Search for the cell housing the specified text and yield its [X, Y] center coordinate. 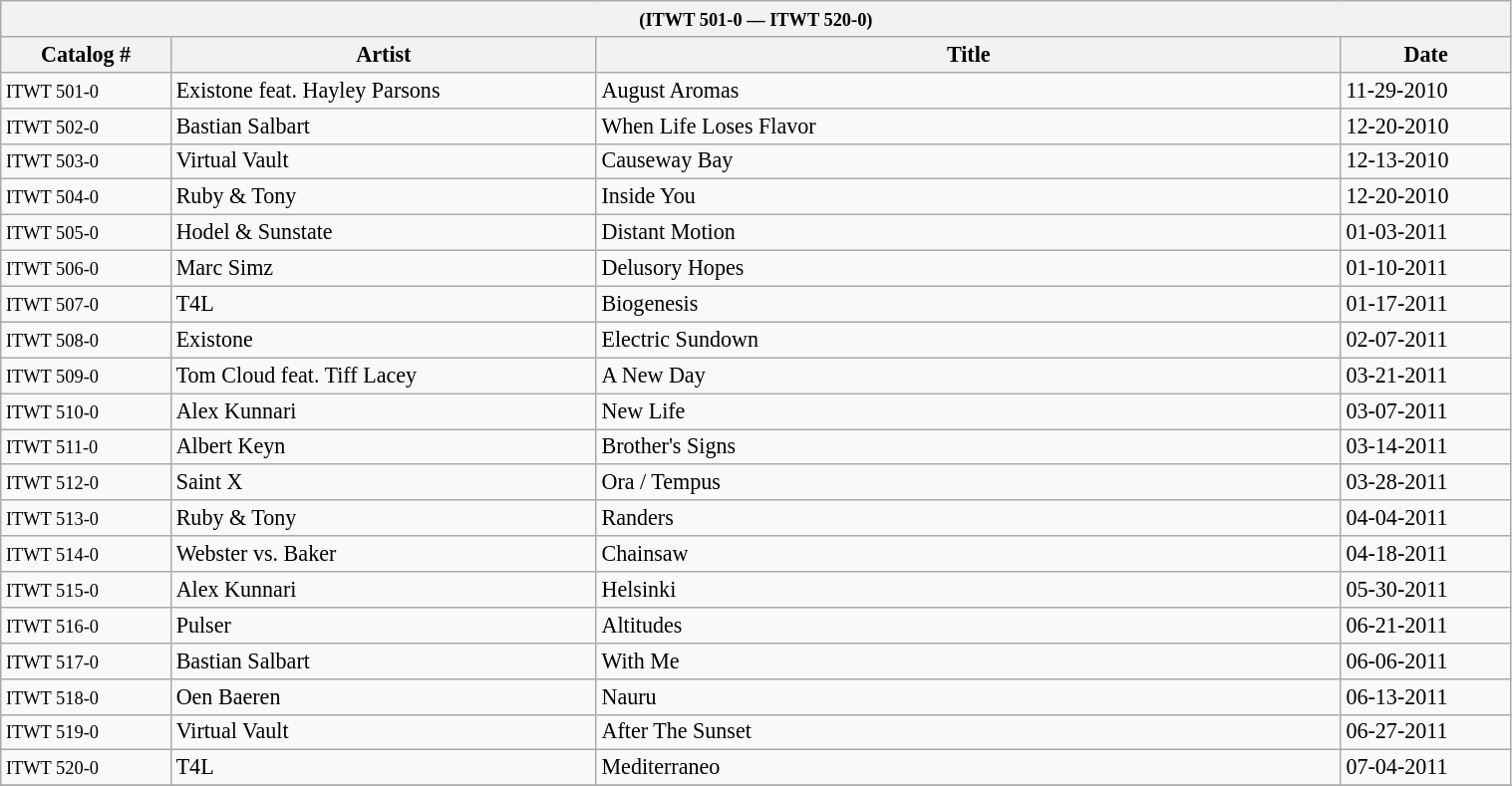
Brother's Signs [969, 446]
06-27-2011 [1425, 732]
Mediterraneo [969, 768]
ITWT 505-0 [86, 232]
ITWT 514-0 [86, 554]
03-14-2011 [1425, 446]
Biogenesis [969, 304]
01-17-2011 [1425, 304]
Date [1425, 54]
Albert Keyn [383, 446]
ITWT 509-0 [86, 376]
Title [969, 54]
ITWT 501-0 [86, 90]
ITWT 519-0 [86, 732]
Artist [383, 54]
Chainsaw [969, 554]
Tom Cloud feat. Tiff Lacey [383, 376]
05-30-2011 [1425, 589]
August Aromas [969, 90]
Marc Simz [383, 268]
02-07-2011 [1425, 340]
ITWT 517-0 [86, 660]
ITWT 502-0 [86, 126]
11-29-2010 [1425, 90]
03-07-2011 [1425, 410]
01-03-2011 [1425, 232]
ITWT 510-0 [86, 410]
07-04-2011 [1425, 768]
Oen Baeren [383, 696]
03-21-2011 [1425, 376]
ITWT 506-0 [86, 268]
ITWT 515-0 [86, 589]
Webster vs. Baker [383, 554]
Existone [383, 340]
ITWT 520-0 [86, 768]
03-28-2011 [1425, 482]
Helsinki [969, 589]
06-21-2011 [1425, 625]
Catalog # [86, 54]
After The Sunset [969, 732]
ITWT 518-0 [86, 696]
Electric Sundown [969, 340]
ITWT 512-0 [86, 482]
(ITWT 501-0 — ITWT 520-0) [756, 18]
ITWT 504-0 [86, 197]
04-04-2011 [1425, 518]
New Life [969, 410]
12-13-2010 [1425, 161]
Pulser [383, 625]
Altitudes [969, 625]
With Me [969, 660]
Distant Motion [969, 232]
Ora / Tempus [969, 482]
Inside You [969, 197]
ITWT 513-0 [86, 518]
ITWT 503-0 [86, 161]
Delusory Hopes [969, 268]
Nauru [969, 696]
Saint X [383, 482]
ITWT 511-0 [86, 446]
ITWT 507-0 [86, 304]
Causeway Bay [969, 161]
06-13-2011 [1425, 696]
01-10-2011 [1425, 268]
Hodel & Sunstate [383, 232]
A New Day [969, 376]
When Life Loses Flavor [969, 126]
04-18-2011 [1425, 554]
Existone feat. Hayley Parsons [383, 90]
Randers [969, 518]
06-06-2011 [1425, 660]
ITWT 508-0 [86, 340]
ITWT 516-0 [86, 625]
